Output the (x, y) coordinate of the center of the cell containing the given text.  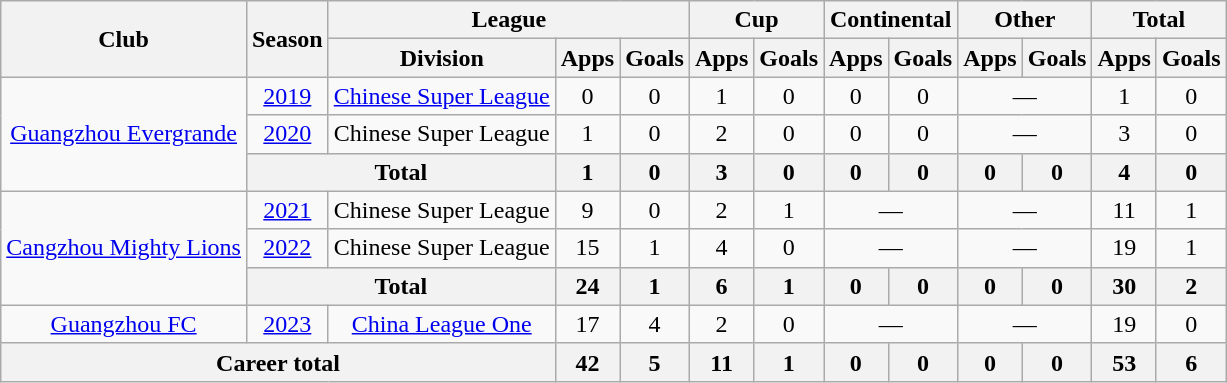
9 (587, 210)
Club (124, 39)
24 (587, 286)
Other (1025, 20)
China League One (442, 324)
Cangzhou Mighty Lions (124, 248)
42 (587, 362)
Continental (891, 20)
2022 (287, 248)
Division (442, 58)
53 (1124, 362)
2019 (287, 96)
Guangzhou FC (124, 324)
30 (1124, 286)
Career total (278, 362)
2020 (287, 134)
League (508, 20)
2021 (287, 210)
Cup (756, 20)
Guangzhou Evergrande (124, 134)
15 (587, 248)
17 (587, 324)
Season (287, 39)
5 (655, 362)
2023 (287, 324)
